Search for the cell housing the specified text and yield its (X, Y) center coordinate. 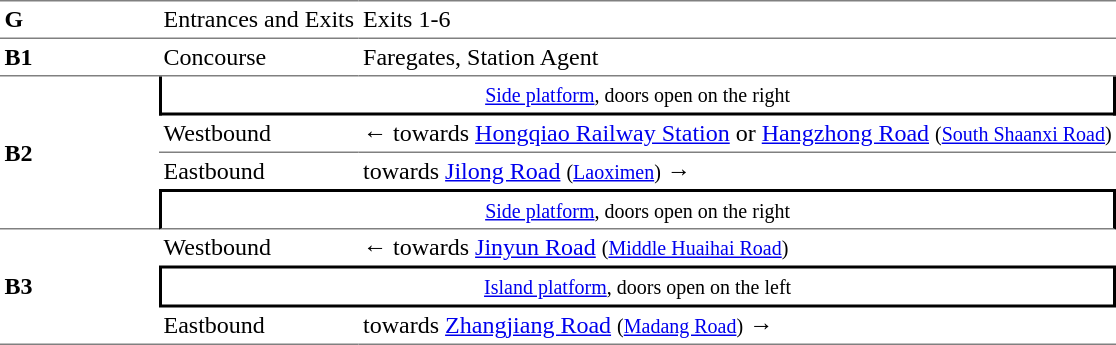
G (80, 20)
Entrances and Exits (259, 20)
Eastbound (259, 171)
Island platform, doors open on the left (638, 287)
B2 (80, 152)
Concourse (259, 58)
B1 (80, 58)
